Scan for the cell matching the given text and deliver its (X, Y) coordinate at center. 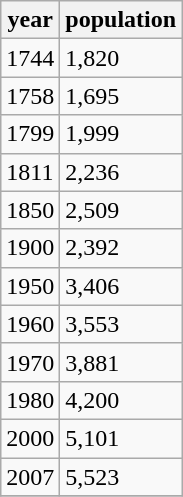
3,553 (121, 324)
1900 (30, 248)
2,509 (121, 210)
1,820 (121, 58)
1970 (30, 362)
2,236 (121, 172)
population (121, 20)
3,881 (121, 362)
5,101 (121, 438)
year (30, 20)
1811 (30, 172)
2000 (30, 438)
2007 (30, 477)
2,392 (121, 248)
1,999 (121, 134)
1950 (30, 286)
1799 (30, 134)
1850 (30, 210)
3,406 (121, 286)
1758 (30, 96)
1744 (30, 58)
1960 (30, 324)
1,695 (121, 96)
1980 (30, 400)
5,523 (121, 477)
4,200 (121, 400)
